Search for the cell housing the specified text and yield its (x, y) center coordinate. 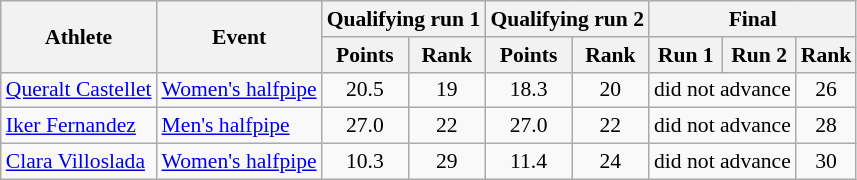
Final (752, 19)
Iker Fernandez (79, 126)
Event (240, 36)
Men's halfpipe (240, 126)
18.3 (528, 90)
20.5 (365, 90)
26 (826, 90)
Queralt Castellet (79, 90)
24 (610, 162)
30 (826, 162)
28 (826, 126)
Run 2 (758, 55)
Clara Villoslada (79, 162)
20 (610, 90)
Qualifying run 2 (567, 19)
Run 1 (686, 55)
Athlete (79, 36)
10.3 (365, 162)
29 (446, 162)
19 (446, 90)
Qualifying run 1 (404, 19)
11.4 (528, 162)
